Locate the cell with the specified text and output its [X, Y] center coordinate. 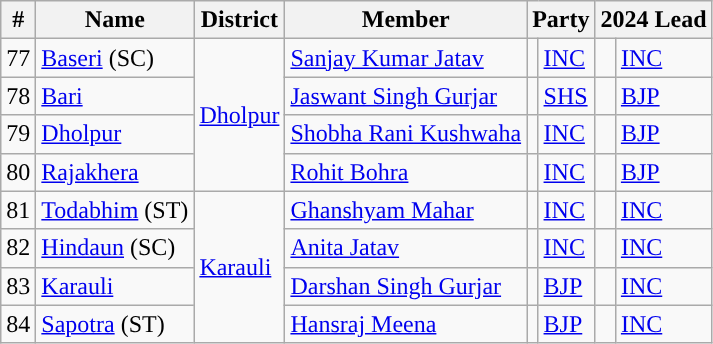
77 [18, 58]
District [240, 20]
Jaswant Singh Gurjar [406, 96]
Baseri (SC) [115, 58]
Member [406, 20]
Darshan Singh Gurjar [406, 286]
Rohit Bohra [406, 172]
SHS [566, 96]
Hansraj Meena [406, 324]
78 [18, 96]
Party [561, 20]
Rajakhera [115, 172]
# [18, 20]
80 [18, 172]
82 [18, 248]
81 [18, 210]
Ghanshyam Mahar [406, 210]
79 [18, 134]
84 [18, 324]
Shobha Rani Kushwaha [406, 134]
Hindaun (SC) [115, 248]
Sapotra (ST) [115, 324]
Anita Jatav [406, 248]
2024 Lead [654, 20]
83 [18, 286]
Todabhim (ST) [115, 210]
Name [115, 20]
Bari [115, 96]
Sanjay Kumar Jatav [406, 58]
